Determine the [X, Y] coordinate at the center of the cell enclosing the given text.  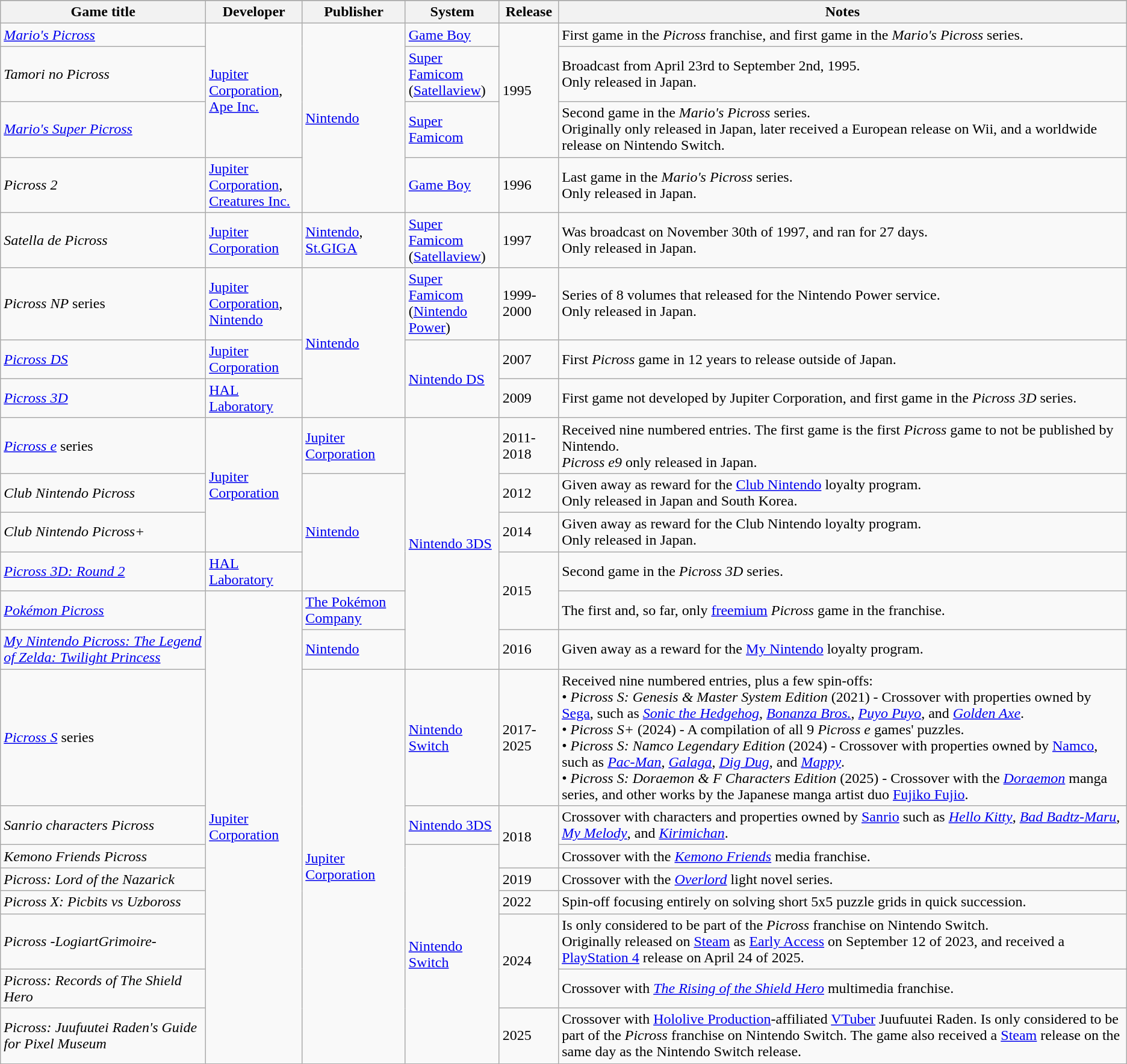
Developer [254, 12]
2014 [529, 532]
Nintendo, St.GIGA [354, 240]
1995 [529, 90]
2011-2018 [529, 445]
2009 [529, 398]
Jupiter Corporation,Nintendo [254, 303]
Picross: Records of The Shield Hero [104, 988]
Picross X: Picbits vs Uzboross [104, 902]
Nintendo DS [452, 379]
Game title [104, 12]
Given away as reward for the Club Nintendo loyalty program.Only released in Japan. [843, 532]
Received nine numbered entries. The first game is the first Picross game to not be published by Nintendo.Picross e9 only released in Japan. [843, 445]
Jupiter Corporation,Ape Inc. [254, 90]
Picross 3D: Round 2 [104, 571]
Club Nintendo Picross [104, 492]
Was broadcast on November 30th of 1997, and ran for 27 days.Only released in Japan. [843, 240]
2024 [529, 960]
Spin-off focusing entirely on solving short 5x5 puzzle grids in quick succession. [843, 902]
2016 [529, 650]
Release [529, 12]
2017-2025 [529, 738]
Mario's Picross [104, 35]
1997 [529, 240]
2018 [529, 837]
2015 [529, 590]
Picross 2 [104, 185]
System [452, 12]
Picross -LogiartGrimoire- [104, 941]
First Picross game in 12 years to release outside of Japan. [843, 359]
Picross S series [104, 738]
Crossover with the Overlord light novel series. [843, 879]
The first and, so far, only freemium Picross game in the franchise. [843, 610]
Second game in the Picross 3D series. [843, 571]
Picross NP series [104, 303]
Pokémon Picross [104, 610]
Picross: Lord of the Nazarick [104, 879]
Notes [843, 12]
Jupiter Corporation,Creatures Inc. [254, 185]
My Nintendo Picross: The Legend of Zelda: Twilight Princess [104, 650]
Publisher [354, 12]
Broadcast from April 23rd to September 2nd, 1995.Only released in Japan. [843, 74]
Picross: Juufuutei Raden's Guide for Pixel Museum [104, 1036]
2019 [529, 879]
1999-2000 [529, 303]
2012 [529, 492]
Super Famicom(Nintendo Power) [452, 303]
Kemono Friends Picross [104, 856]
Given away as a reward for the My Nintendo loyalty program. [843, 650]
1996 [529, 185]
Sanrio characters Picross [104, 826]
First game in the Picross franchise, and first game in the Mario's Picross series. [843, 35]
First game not developed by Jupiter Corporation, and first game in the Picross 3D series. [843, 398]
Crossover with the Kemono Friends media franchise. [843, 856]
2022 [529, 902]
Crossover with The Rising of the Shield Hero multimedia franchise. [843, 988]
Tamori no Picross [104, 74]
Picross 3D [104, 398]
2025 [529, 1036]
Mario's Super Picross [104, 129]
Last game in the Mario's Picross series.Only released in Japan. [843, 185]
Series of 8 volumes that released for the Nintendo Power service.Only released in Japan. [843, 303]
2007 [529, 359]
Picross e series [104, 445]
Club Nintendo Picross+ [104, 532]
Picross DS [104, 359]
Satella de Picross [104, 240]
The Pokémon Company [354, 610]
Given away as reward for the Club Nintendo loyalty program.Only released in Japan and South Korea. [843, 492]
Crossover with characters and properties owned by Sanrio such as Hello Kitty, Bad Badtz-Maru, My Melody, and Kirimichan. [843, 826]
Super Famicom [452, 129]
